Pinpoint the cell where the given text exists, returning its [X, Y] midpoint coordinate. 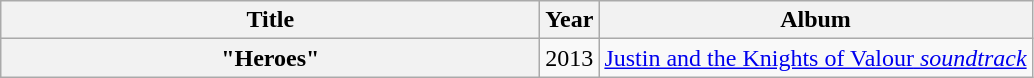
Justin and the Knights of Valour soundtrack [816, 58]
Title [270, 20]
Album [816, 20]
2013 [570, 58]
Year [570, 20]
"Heroes" [270, 58]
